Provide the (X, Y) coordinate of the cell's center where the given text is located.  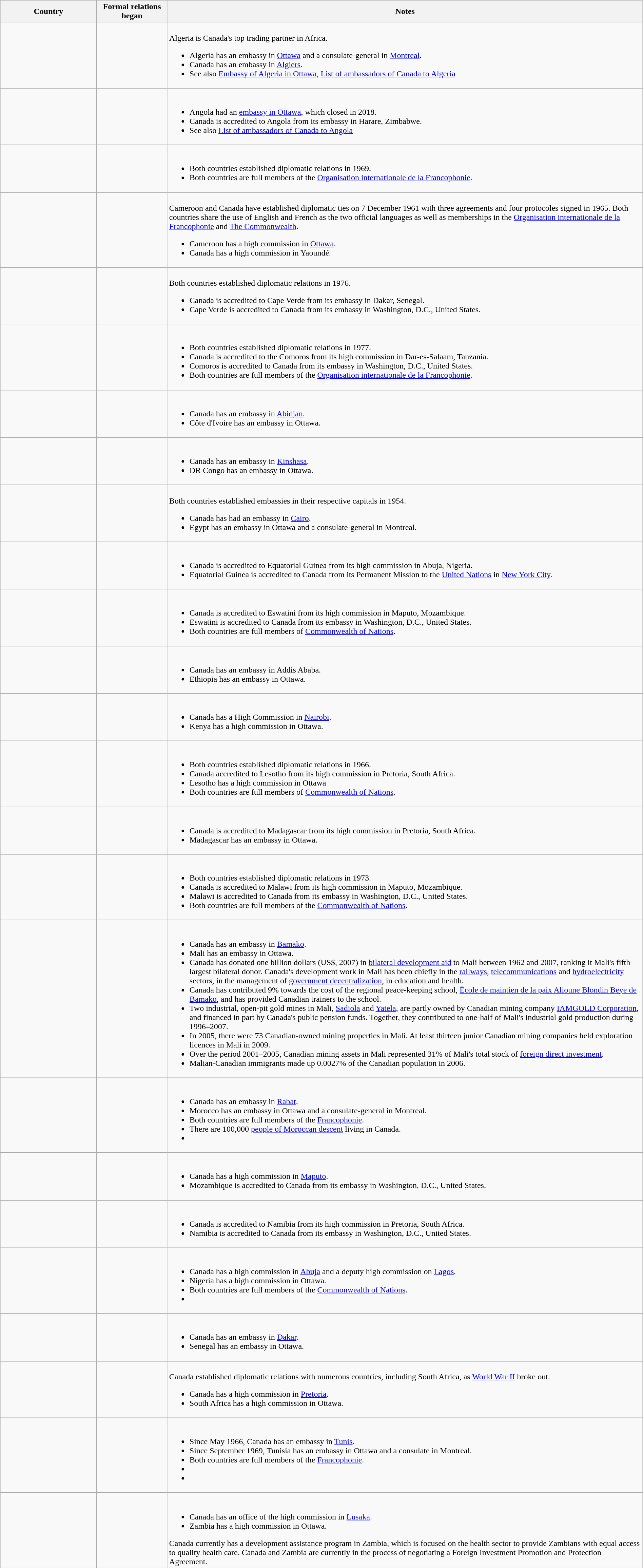
Formal relations began (132, 12)
Both countries established diplomatic relations in 1969.Both countries are full members of the Organisation internationale de la Francophonie. (405, 169)
Canada is accredited to Madagascar from its high commission in Pretoria, South Africa.Madagascar has an embassy in Ottawa. (405, 831)
Canada has an embassy in Addis Ababa.Ethiopia has an embassy in Ottawa. (405, 670)
Country (48, 12)
Canada has a high commission in Maputo.Mozambique is accredited to Canada from its embassy in Washington, D.C., United States. (405, 1176)
Canada has an embassy in Dakar.Senegal has an embassy in Ottawa. (405, 1337)
Canada has a High Commission in Nairobi.Kenya has a high commission in Ottawa. (405, 717)
Notes (405, 12)
Canada has an embassy in Abidjan.Côte d'Ivoire has an embassy in Ottawa. (405, 414)
Canada has an embassy in Kinshasa.DR Congo has an embassy in Ottawa. (405, 461)
